Scan for the cell matching the given text and deliver its (x, y) coordinate at center. 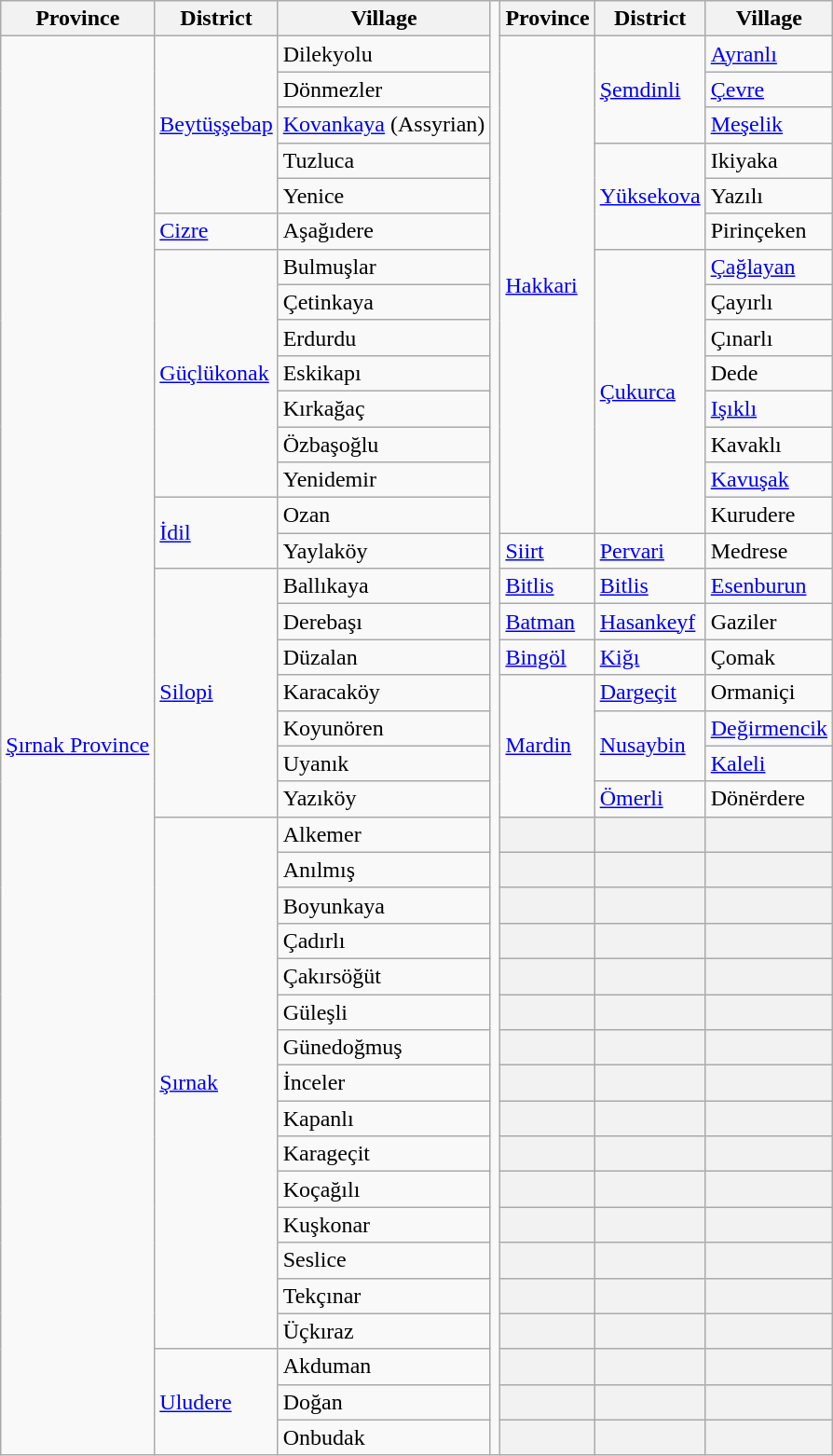
Dargeçit (650, 693)
Çağlayan (769, 267)
Anılmış (384, 870)
Seslice (384, 1260)
Silopi (216, 693)
Yazılı (769, 196)
Kiğı (650, 657)
Çayırlı (769, 302)
Yenidemir (384, 480)
Çetinkaya (384, 302)
Değirmencik (769, 728)
Dilekyolu (384, 54)
Tekçınar (384, 1296)
Işıklı (769, 408)
Gaziler (769, 622)
Onbudak (384, 1437)
Batman (548, 622)
Hasankeyf (650, 622)
Üçkıraz (384, 1331)
Kovankaya (Assyrian) (384, 125)
Karacaköy (384, 693)
Derebaşı (384, 622)
Çadırlı (384, 941)
Kurudere (769, 515)
Karageçit (384, 1154)
Bingöl (548, 657)
Koçağılı (384, 1189)
Beytüşşebap (216, 125)
Güçlükonak (216, 373)
Çakırsöğüt (384, 976)
Eskikapı (384, 373)
Çınarlı (769, 337)
Kuşkonar (384, 1225)
Kaleli (769, 763)
Dede (769, 373)
Güleşli (384, 1011)
Pirinçeken (769, 231)
Uludere (216, 1402)
Doğan (384, 1402)
Dönërdere (769, 799)
Ömerli (650, 799)
Siirt (548, 551)
Bulmuşlar (384, 267)
Medrese (769, 551)
Esenburun (769, 586)
Ormaniçi (769, 693)
Özbaşoğlu (384, 445)
Ozan (384, 515)
Ikiyaka (769, 160)
Boyunkaya (384, 905)
Şırnak (216, 1083)
Şemdinli (650, 89)
Kırkağaç (384, 408)
Pervari (650, 551)
Uyanık (384, 763)
Yenice (384, 196)
Ayranlı (769, 54)
Çukurca (650, 391)
Kavaklı (769, 445)
Çomak (769, 657)
İdil (216, 533)
Şırnak Province (78, 746)
Kapanlı (384, 1119)
Düzalan (384, 657)
Hakkari (548, 285)
Tuzluca (384, 160)
Mardin (548, 746)
Alkemer (384, 834)
Kavuşak (769, 480)
Aşağıdere (384, 231)
Yazıköy (384, 799)
İnceler (384, 1083)
Akduman (384, 1367)
Günedoğmuş (384, 1048)
Çevre (769, 89)
Ballıkaya (384, 586)
Yaylaköy (384, 551)
Dönmezler (384, 89)
Koyunören (384, 728)
Cizre (216, 231)
Erdurdu (384, 337)
Yüksekova (650, 196)
Nusaybin (650, 746)
Meşelik (769, 125)
